Return (X, Y) of the center of cell containing provided text 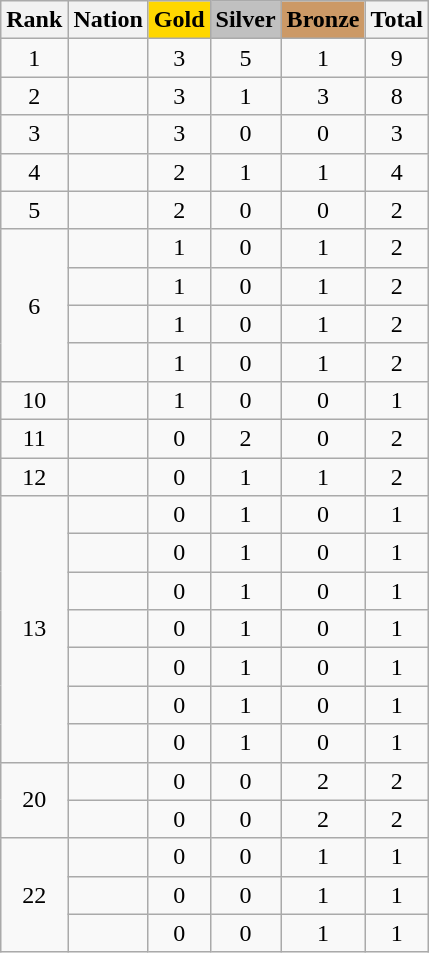
Total (397, 20)
10 (34, 400)
11 (34, 438)
Silver (246, 20)
Gold (179, 20)
9 (397, 58)
20 (34, 800)
22 (34, 895)
13 (34, 629)
Bronze (323, 20)
12 (34, 477)
8 (397, 96)
6 (34, 305)
Nation (108, 20)
Rank (34, 20)
